Find where the given text appears and provide that cell's center as [x, y] coordinate. 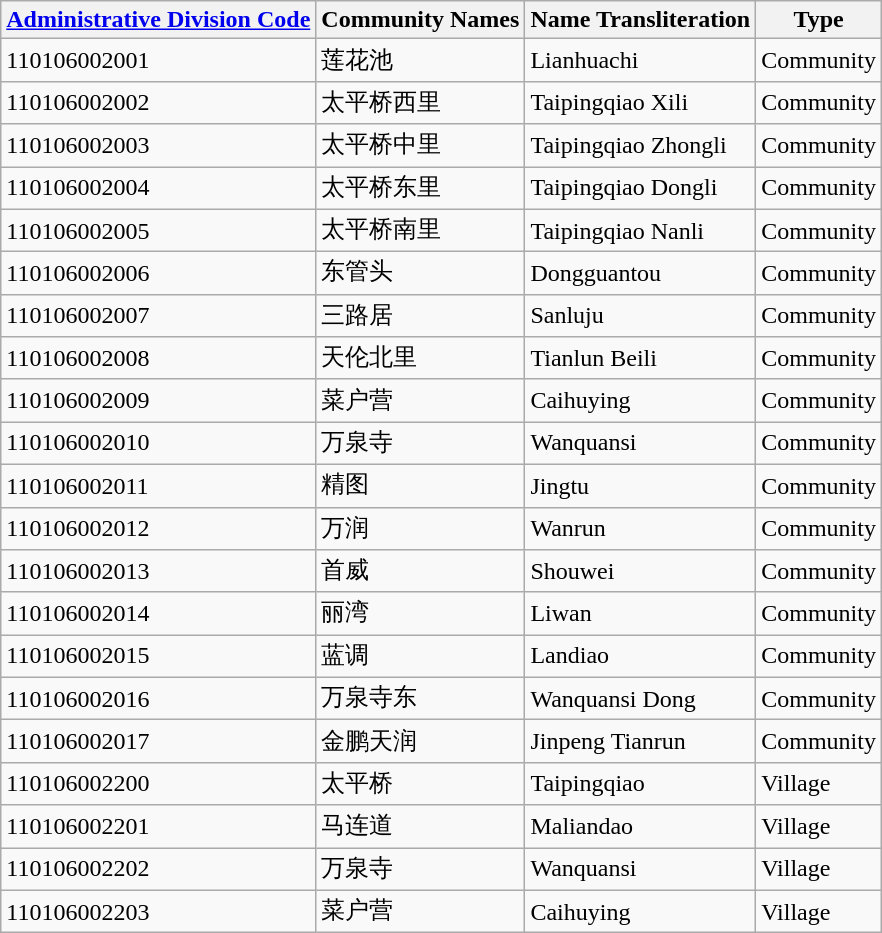
Name Transliteration [640, 20]
Jinpeng Tianrun [640, 742]
Lianhuachi [640, 60]
万润 [420, 528]
Landiao [640, 656]
110106002011 [158, 486]
太平桥中里 [420, 146]
Liwan [640, 614]
110106002015 [158, 656]
天伦北里 [420, 358]
110106002012 [158, 528]
马连道 [420, 826]
110106002010 [158, 444]
110106002003 [158, 146]
金鹏天润 [420, 742]
110106002004 [158, 188]
110106002200 [158, 784]
蓝调 [420, 656]
太平桥 [420, 784]
Wanquansi Dong [640, 698]
Jingtu [640, 486]
太平桥南里 [420, 230]
太平桥西里 [420, 102]
Taipingqiao [640, 784]
万泉寺东 [420, 698]
Shouwei [640, 572]
110106002201 [158, 826]
Taipingqiao Dongli [640, 188]
Taipingqiao Xili [640, 102]
Sanluju [640, 316]
110106002017 [158, 742]
Wanrun [640, 528]
Maliandao [640, 826]
太平桥东里 [420, 188]
首威 [420, 572]
110106002014 [158, 614]
110106002203 [158, 912]
110106002006 [158, 274]
Dongguantou [640, 274]
110106002013 [158, 572]
东管头 [420, 274]
Community Names [420, 20]
三路居 [420, 316]
Administrative Division Code [158, 20]
Taipingqiao Nanli [640, 230]
110106002005 [158, 230]
Taipingqiao Zhongli [640, 146]
110106002001 [158, 60]
110106002016 [158, 698]
Tianlun Beili [640, 358]
Type [819, 20]
110106002002 [158, 102]
110106002007 [158, 316]
精图 [420, 486]
110106002008 [158, 358]
丽湾 [420, 614]
莲花池 [420, 60]
110106002009 [158, 400]
110106002202 [158, 870]
